Identify which cell holds the provided text, then report its (X, Y) central coordinate. 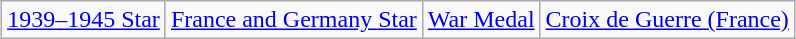
1939–1945 Star (84, 20)
France and Germany Star (294, 20)
Croix de Guerre (France) (667, 20)
War Medal (481, 20)
